Extract the (X, Y) coordinate from the center of the cell holding the provided text.  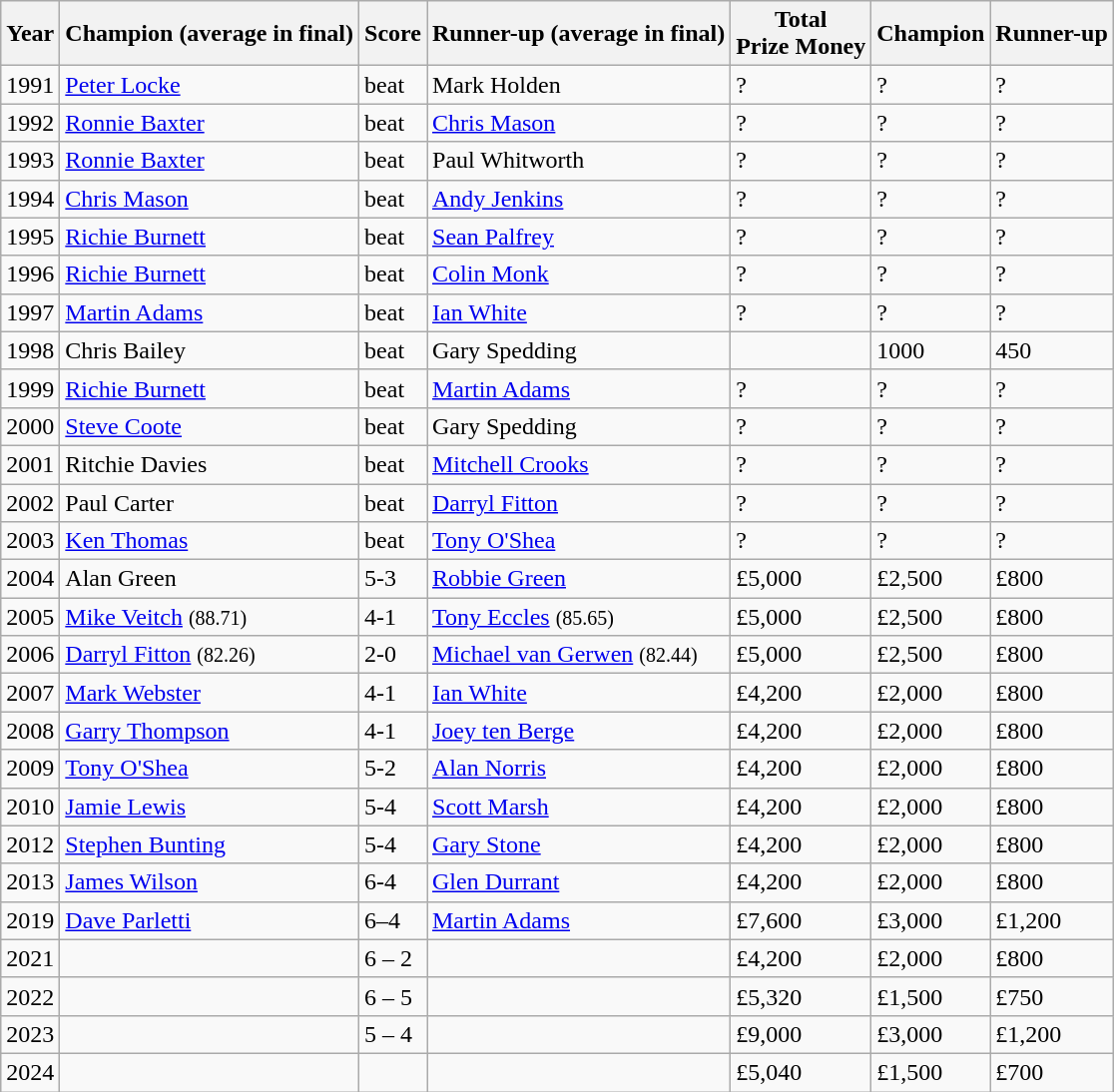
2013 (30, 882)
Paul Carter (210, 502)
2007 (30, 693)
Gary Stone (579, 844)
Mike Veitch (88.71) (210, 617)
1993 (30, 161)
Dave Parletti (210, 920)
450 (1052, 350)
Darryl Fitton (579, 502)
6 – 2 (393, 958)
Darryl Fitton (82.26) (210, 655)
Mitchell Crooks (579, 464)
Garry Thompson (210, 731)
Champion (930, 34)
2000 (30, 426)
2010 (30, 807)
Sean Palfrey (579, 237)
1000 (930, 350)
2004 (30, 579)
Joey ten Berge (579, 731)
2024 (30, 1072)
Score (393, 34)
6–4 (393, 920)
5-2 (393, 769)
Champion (average in final) (210, 34)
TotalPrize Money (801, 34)
Paul Whitworth (579, 161)
Michael van Gerwen (82.44) (579, 655)
Andy Jenkins (579, 199)
2009 (30, 769)
Mark Webster (210, 693)
Ken Thomas (210, 541)
Chris Bailey (210, 350)
Alan Green (210, 579)
Jamie Lewis (210, 807)
2002 (30, 502)
2006 (30, 655)
2005 (30, 617)
£5,040 (801, 1072)
Runner-up (1052, 34)
2023 (30, 1034)
5 – 4 (393, 1034)
2021 (30, 958)
Glen Durrant (579, 882)
Runner-up (average in final) (579, 34)
2-0 (393, 655)
1998 (30, 350)
Ritchie Davies (210, 464)
2001 (30, 464)
£9,000 (801, 1034)
Stephen Bunting (210, 844)
Year (30, 34)
6 – 5 (393, 996)
Colin Monk (579, 274)
1991 (30, 85)
2012 (30, 844)
1996 (30, 274)
Alan Norris (579, 769)
2019 (30, 920)
James Wilson (210, 882)
£7,600 (801, 920)
1995 (30, 237)
1997 (30, 312)
1999 (30, 388)
Robbie Green (579, 579)
£5,320 (801, 996)
Steve Coote (210, 426)
Scott Marsh (579, 807)
1994 (30, 199)
2022 (30, 996)
Mark Holden (579, 85)
Peter Locke (210, 85)
1992 (30, 123)
2003 (30, 541)
£700 (1052, 1072)
6-4 (393, 882)
Tony Eccles (85.65) (579, 617)
£750 (1052, 996)
2008 (30, 731)
5-3 (393, 579)
